Find where the given text appears and provide that cell's center as [X, Y] coordinate. 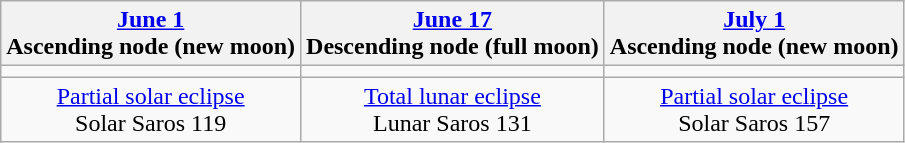
June 1Ascending node (new moon) [151, 34]
Partial solar eclipseSolar Saros 119 [151, 110]
July 1Ascending node (new moon) [754, 34]
Partial solar eclipseSolar Saros 157 [754, 110]
Total lunar eclipseLunar Saros 131 [453, 110]
June 17Descending node (full moon) [453, 34]
